Capture the cell that displays the provided text and extract its (x, y) central coordinate. 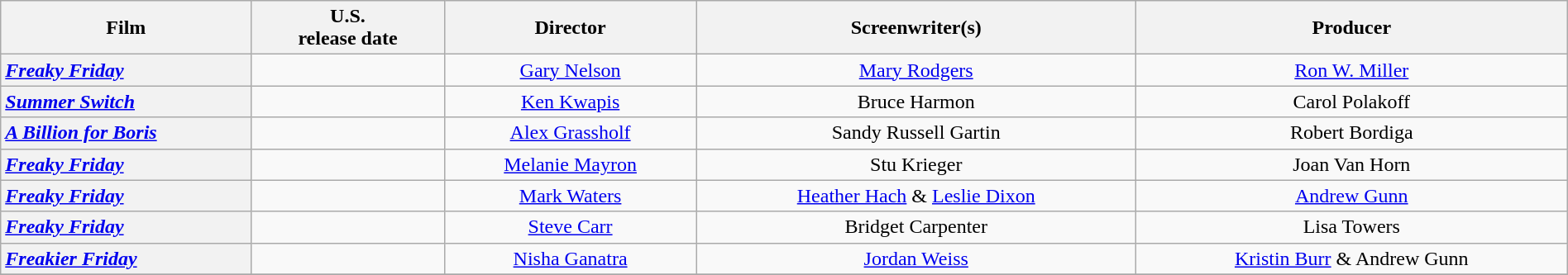
Kristin Burr & Andrew Gunn (1351, 258)
A Billion for Boris (126, 133)
Ken Kwapis (571, 102)
Film (126, 28)
Carol Polakoff (1351, 102)
Bridget Carpenter (916, 227)
Nisha Ganatra (571, 258)
Screenwriter(s) (916, 28)
Mark Waters (571, 196)
Sandy Russell Gartin (916, 133)
Freakier Friday (126, 258)
Andrew Gunn (1351, 196)
U.S. release date (347, 28)
Jordan Weiss (916, 258)
Mary Rodgers (916, 70)
Robert Bordiga (1351, 133)
Steve Carr (571, 227)
Melanie Mayron (571, 164)
Summer Switch (126, 102)
Bruce Harmon (916, 102)
Joan Van Horn (1351, 164)
Director (571, 28)
Producer (1351, 28)
Heather Hach & Leslie Dixon (916, 196)
Stu Krieger (916, 164)
Gary Nelson (571, 70)
Ron W. Miller (1351, 70)
Lisa Towers (1351, 227)
Alex Grassholf (571, 133)
